Output the (x, y) coordinate of the center of the cell containing the given text.  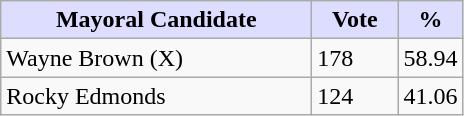
Wayne Brown (X) (156, 58)
58.94 (430, 58)
Vote (355, 20)
41.06 (430, 96)
% (430, 20)
Mayoral Candidate (156, 20)
178 (355, 58)
Rocky Edmonds (156, 96)
124 (355, 96)
